Pinpoint the cell where the given text exists, returning its [X, Y] midpoint coordinate. 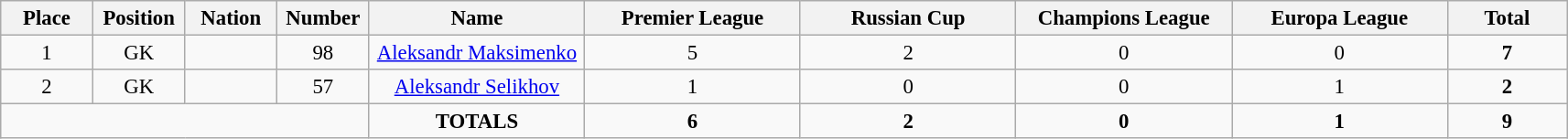
Name [477, 18]
Number [324, 18]
7 [1507, 53]
Place [48, 18]
Russian Cup [908, 18]
5 [693, 53]
9 [1507, 122]
Europa League [1340, 18]
Champions League [1124, 18]
Aleksandr Maksimenko [477, 53]
Premier League [693, 18]
Total [1507, 18]
98 [324, 53]
Aleksandr Selikhov [477, 87]
TOTALS [477, 122]
57 [324, 87]
6 [693, 122]
Position [139, 18]
Nation [231, 18]
